Output the (x, y) coordinate of the center of the cell containing the given text.  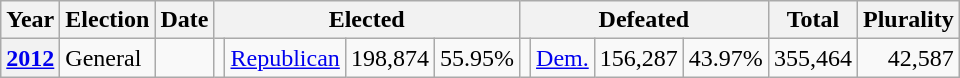
Plurality (908, 20)
43.97% (726, 58)
355,464 (812, 58)
Elected (367, 20)
55.95% (476, 58)
Date (184, 20)
Year (30, 20)
Election (108, 20)
198,874 (390, 58)
Defeated (644, 20)
Total (812, 20)
Republican (285, 58)
42,587 (908, 58)
156,287 (638, 58)
2012 (30, 58)
Dem. (563, 58)
General (108, 58)
